For the text-containing cell, return its midpoint in (x, y) coordinate format. 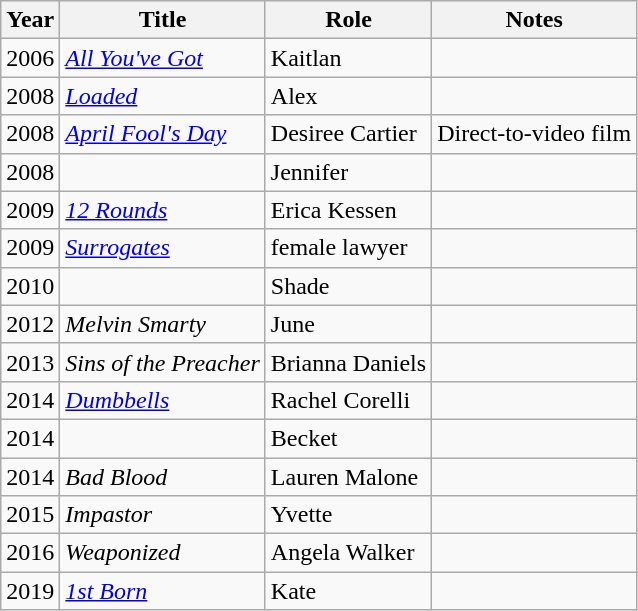
Sins of the Preacher (162, 362)
2016 (30, 553)
Direct-to-video film (534, 134)
1st Born (162, 591)
All You've Got (162, 58)
Angela Walker (348, 553)
Impastor (162, 515)
Becket (348, 438)
12 Rounds (162, 210)
2010 (30, 286)
June (348, 324)
Year (30, 20)
female lawyer (348, 248)
Desiree Cartier (348, 134)
Notes (534, 20)
Weaponized (162, 553)
Alex (348, 96)
2013 (30, 362)
2019 (30, 591)
Brianna Daniels (348, 362)
Jennifer (348, 172)
Kate (348, 591)
April Fool's Day (162, 134)
2012 (30, 324)
Dumbbells (162, 400)
Title (162, 20)
Melvin Smarty (162, 324)
Rachel Corelli (348, 400)
Loaded (162, 96)
Lauren Malone (348, 477)
Shade (348, 286)
Kaitlan (348, 58)
Bad Blood (162, 477)
Surrogates (162, 248)
Role (348, 20)
Erica Kessen (348, 210)
2006 (30, 58)
Yvette (348, 515)
2015 (30, 515)
